Identify which cell holds the provided text, then report its [x, y] central coordinate. 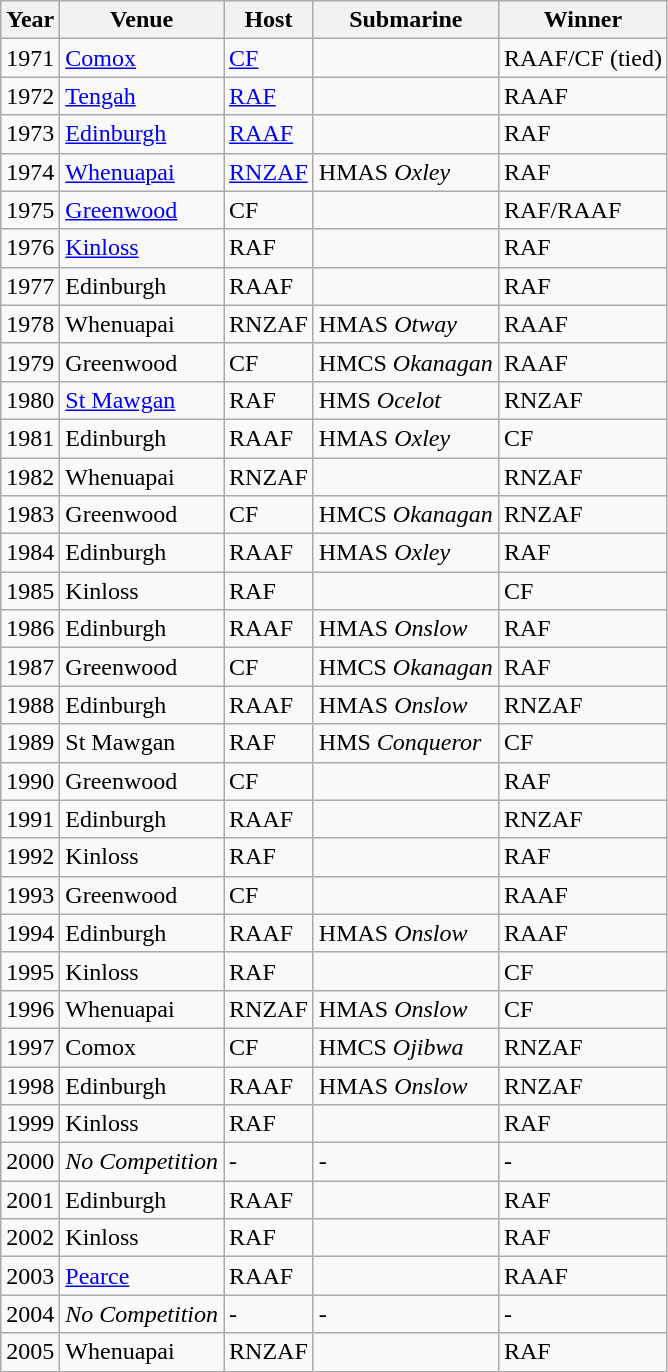
1978 [30, 324]
1997 [30, 1047]
Host [269, 20]
1975 [30, 210]
HMS Ocelot [406, 400]
1971 [30, 58]
1993 [30, 895]
1988 [30, 705]
1982 [30, 477]
Pearce [142, 1276]
RAAF/CF (tied) [582, 58]
1992 [30, 857]
2001 [30, 1200]
1985 [30, 591]
Winner [582, 20]
1972 [30, 96]
1989 [30, 743]
HMCS Ojibwa [406, 1047]
1987 [30, 667]
Submarine [406, 20]
Year [30, 20]
1991 [30, 819]
2003 [30, 1276]
Tengah [142, 96]
1995 [30, 971]
1981 [30, 438]
1999 [30, 1124]
1976 [30, 248]
1973 [30, 134]
HMS Conqueror [406, 743]
1998 [30, 1085]
1983 [30, 515]
Venue [142, 20]
2000 [30, 1162]
1980 [30, 400]
RAF/RAAF [582, 210]
1979 [30, 362]
1977 [30, 286]
1974 [30, 172]
1996 [30, 1009]
1994 [30, 933]
1986 [30, 629]
2005 [30, 1352]
1990 [30, 781]
HMAS Otway [406, 324]
2002 [30, 1238]
1984 [30, 553]
2004 [30, 1314]
